For the text-containing cell, return its midpoint in [x, y] coordinate format. 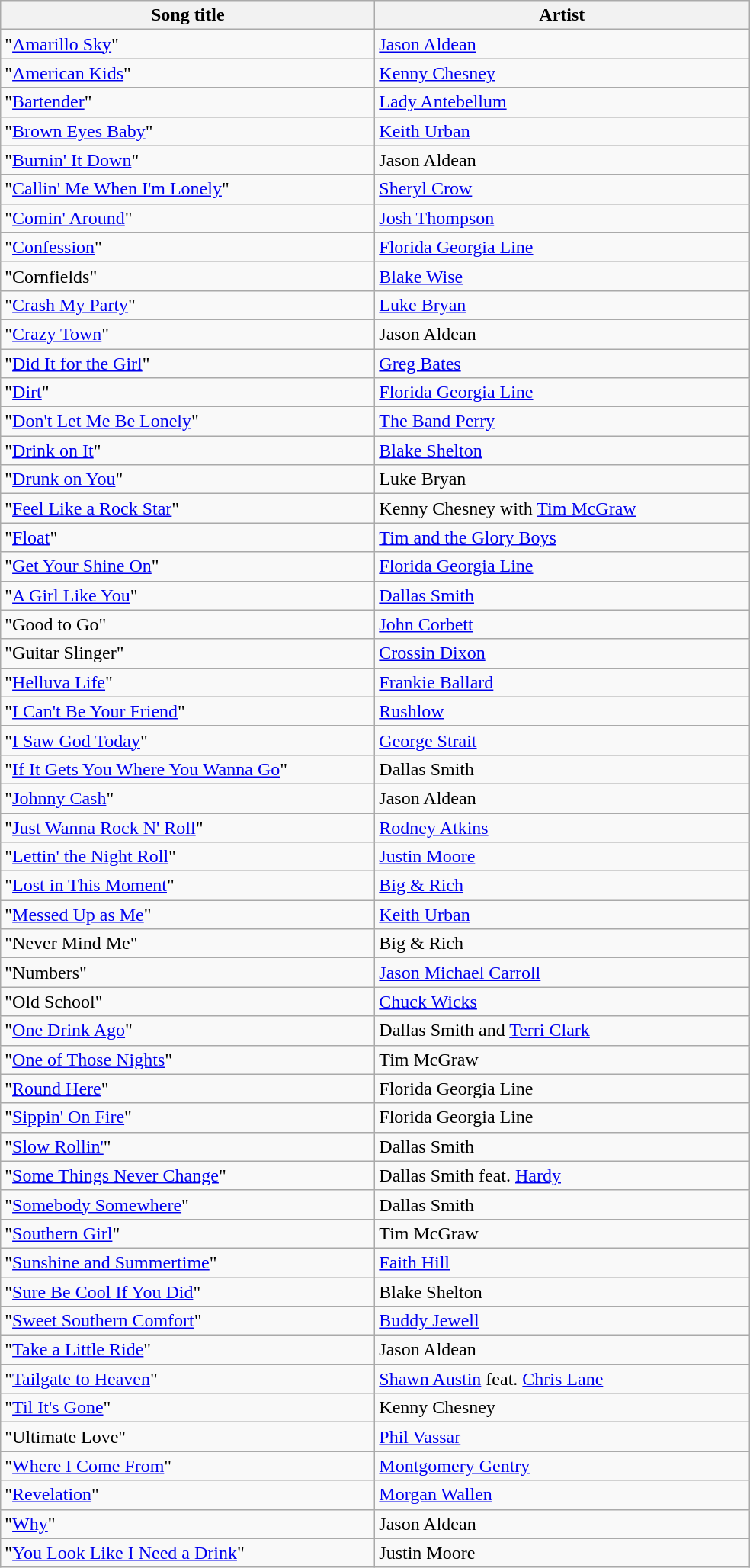
Tim and the Glory Boys [562, 537]
Shawn Austin feat. Chris Lane [562, 1379]
Buddy Jewell [562, 1321]
"Somebody Somewhere" [187, 1204]
Chuck Wicks [562, 1002]
Dallas Smith feat. Hardy [562, 1175]
Jason Michael Carroll [562, 973]
Blake Wise [562, 276]
"Guitar Slinger" [187, 653]
Sheryl Crow [562, 189]
"Comin' Around" [187, 218]
Josh Thompson [562, 218]
"Never Mind Me" [187, 944]
Crossin Dixon [562, 653]
"Old School" [187, 1002]
"Cornfields" [187, 276]
Rodney Atkins [562, 827]
"Just Wanna Rock N' Roll" [187, 827]
"Drink on It" [187, 451]
"Dirt" [187, 393]
Greg Bates [562, 364]
"Get Your Shine On" [187, 566]
Faith Hill [562, 1262]
"Numbers" [187, 973]
"Helluva Life" [187, 682]
"I Can't Be Your Friend" [187, 711]
"Sippin' On Fire" [187, 1117]
"Round Here" [187, 1089]
"Lettin' the Night Roll" [187, 857]
George Strait [562, 740]
The Band Perry [562, 422]
"Bartender" [187, 102]
"If It Gets You Where You Wanna Go" [187, 769]
"Did It for the Girl" [187, 364]
"Revelation" [187, 1495]
Rushlow [562, 711]
Kenny Chesney with Tim McGraw [562, 508]
"One of Those Nights" [187, 1060]
"Slow Rollin'" [187, 1146]
"Burnin' It Down" [187, 160]
"Sweet Southern Comfort" [187, 1321]
"Where I Come From" [187, 1466]
"Sunshine and Summertime" [187, 1262]
"Good to Go" [187, 624]
Artist [562, 15]
Lady Antebellum [562, 102]
John Corbett [562, 624]
"Feel Like a Rock Star" [187, 508]
"Crazy Town" [187, 334]
"One Drink Ago" [187, 1031]
Song title [187, 15]
"I Saw God Today" [187, 740]
"Messed Up as Me" [187, 915]
"Confession" [187, 247]
"Brown Eyes Baby" [187, 131]
"Float" [187, 537]
"Drunk on You" [187, 479]
"Crash My Party" [187, 305]
Dallas Smith and Terri Clark [562, 1031]
"Why" [187, 1524]
"Callin' Me When I'm Lonely" [187, 189]
Montgomery Gentry [562, 1466]
Phil Vassar [562, 1437]
"Sure Be Cool If You Did" [187, 1292]
"A Girl Like You" [187, 595]
"Ultimate Love" [187, 1437]
"Amarillo Sky" [187, 44]
"Til It's Gone" [187, 1408]
"Don't Let Me Be Lonely" [187, 422]
"Johnny Cash" [187, 798]
Morgan Wallen [562, 1495]
"American Kids" [187, 73]
"Some Things Never Change" [187, 1175]
"Take a Little Ride" [187, 1350]
Frankie Ballard [562, 682]
"You Look Like I Need a Drink" [187, 1553]
"Tailgate to Heaven" [187, 1379]
"Lost in This Moment" [187, 886]
"Southern Girl" [187, 1233]
